Capture the cell that displays the provided text and extract its (X, Y) central coordinate. 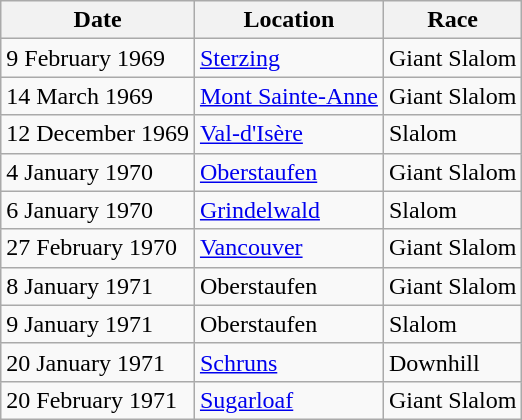
14 March 1969 (98, 96)
27 February 1970 (98, 248)
Val-d'Isère (288, 134)
Race (452, 20)
20 January 1971 (98, 362)
6 January 1970 (98, 210)
Location (288, 20)
Downhill (452, 362)
Schruns (288, 362)
20 February 1971 (98, 400)
Grindelwald (288, 210)
9 January 1971 (98, 324)
Sugarloaf (288, 400)
Date (98, 20)
Vancouver (288, 248)
Mont Sainte-Anne (288, 96)
9 February 1969 (98, 58)
Sterzing (288, 58)
12 December 1969 (98, 134)
8 January 1971 (98, 286)
4 January 1970 (98, 172)
